Return the (x, y) coordinate for the center point of the cell that contains the specified text.  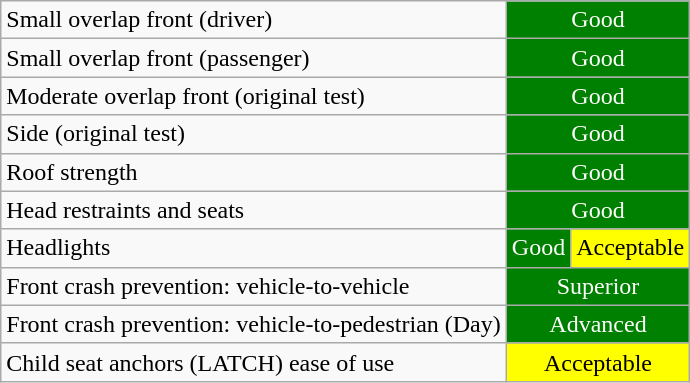
Front crash prevention: vehicle-to-vehicle (254, 286)
Roof strength (254, 172)
Advanced (598, 324)
Side (original test) (254, 134)
Superior (598, 286)
Small overlap front (driver) (254, 20)
Small overlap front (passenger) (254, 58)
Headlights (254, 248)
Head restraints and seats (254, 210)
Child seat anchors (LATCH) ease of use (254, 362)
Moderate overlap front (original test) (254, 96)
Front crash prevention: vehicle-to-pedestrian (Day) (254, 324)
